Output the [X, Y] coordinate of the center of the cell containing the given text.  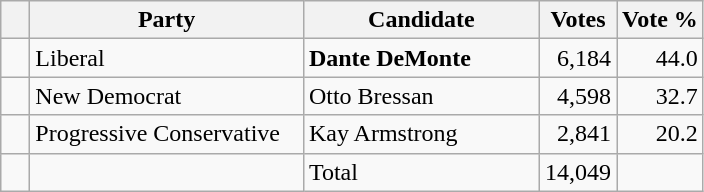
Progressive Conservative [167, 134]
Vote % [660, 20]
20.2 [660, 134]
4,598 [578, 96]
Candidate [421, 20]
Liberal [167, 58]
44.0 [660, 58]
14,049 [578, 172]
Party [167, 20]
Otto Bressan [421, 96]
32.7 [660, 96]
New Democrat [167, 96]
Votes [578, 20]
Dante DeMonte [421, 58]
Kay Armstrong [421, 134]
Total [421, 172]
2,841 [578, 134]
6,184 [578, 58]
